Extract the (x, y) coordinate from the center of the cell holding the provided text.  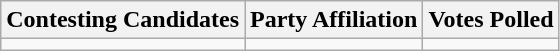
Party Affiliation (334, 20)
Contesting Candidates (123, 20)
Votes Polled (491, 20)
